Pinpoint the cell where the given text exists, returning its [X, Y] midpoint coordinate. 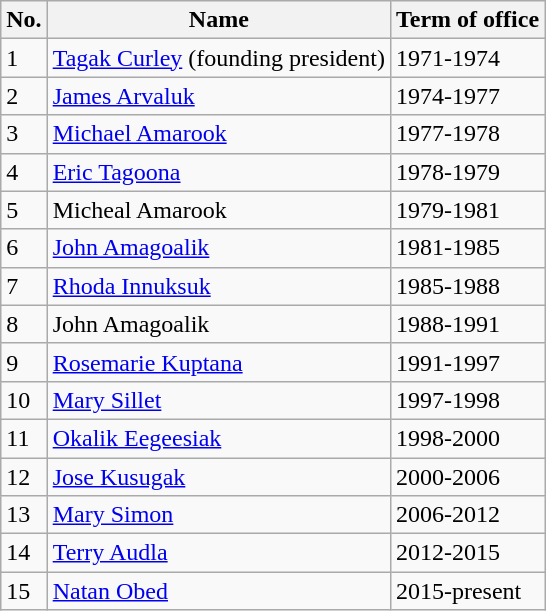
1 [24, 58]
Natan Obed [218, 591]
Term of office [467, 20]
Terry Audla [218, 553]
1978-1979 [467, 172]
Micheal Amarook [218, 210]
1988-1991 [467, 324]
10 [24, 400]
1979-1981 [467, 210]
1974-1977 [467, 96]
James Arvaluk [218, 96]
Rhoda Innuksuk [218, 286]
11 [24, 438]
Eric Tagoona [218, 172]
No. [24, 20]
2015-present [467, 591]
Tagak Curley (founding president) [218, 58]
2006-2012 [467, 515]
15 [24, 591]
7 [24, 286]
1977-1978 [467, 134]
1998-2000 [467, 438]
2012-2015 [467, 553]
6 [24, 248]
1997-1998 [467, 400]
1991-1997 [467, 362]
1971-1974 [467, 58]
8 [24, 324]
2 [24, 96]
Michael Amarook [218, 134]
12 [24, 477]
3 [24, 134]
14 [24, 553]
Mary Sillet [218, 400]
1985-1988 [467, 286]
Jose Kusugak [218, 477]
Okalik Eegeesiak [218, 438]
4 [24, 172]
13 [24, 515]
1981-1985 [467, 248]
Mary Simon [218, 515]
5 [24, 210]
Name [218, 20]
Rosemarie Kuptana [218, 362]
9 [24, 362]
2000-2006 [467, 477]
